Detect which cell encompasses the target text, then output its [X, Y] center coordinate. 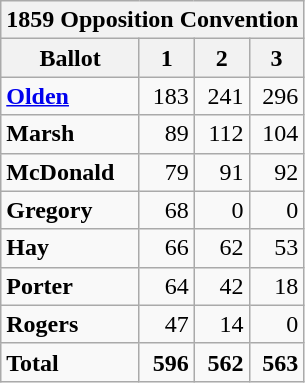
14 [222, 324]
3 [276, 58]
104 [276, 134]
18 [276, 286]
596 [166, 362]
241 [222, 96]
53 [276, 248]
562 [222, 362]
296 [276, 96]
92 [276, 172]
Marsh [70, 134]
1 [166, 58]
Porter [70, 286]
91 [222, 172]
563 [276, 362]
47 [166, 324]
McDonald [70, 172]
89 [166, 134]
62 [222, 248]
79 [166, 172]
Total [70, 362]
2 [222, 58]
Rogers [70, 324]
183 [166, 96]
Olden [70, 96]
64 [166, 286]
42 [222, 286]
Gregory [70, 210]
66 [166, 248]
112 [222, 134]
Ballot [70, 58]
1859 Opposition Convention [152, 20]
Hay [70, 248]
68 [166, 210]
